From the cell containing the given text, extract its center point as (X, Y) coordinate. 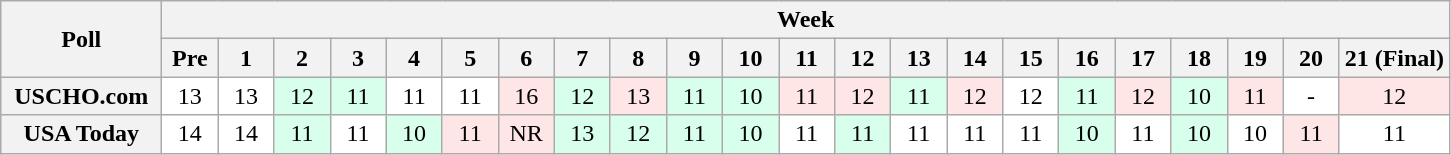
USA Today (82, 134)
6 (526, 58)
- (1311, 96)
9 (694, 58)
Week (806, 20)
8 (638, 58)
18 (1199, 58)
Poll (82, 39)
USCHO.com (82, 96)
7 (582, 58)
17 (1143, 58)
21 (Final) (1394, 58)
19 (1255, 58)
5 (470, 58)
3 (358, 58)
Pre (190, 58)
2 (302, 58)
15 (1031, 58)
4 (414, 58)
20 (1311, 58)
NR (526, 134)
1 (246, 58)
